For the text-containing cell, return its midpoint in (x, y) coordinate format. 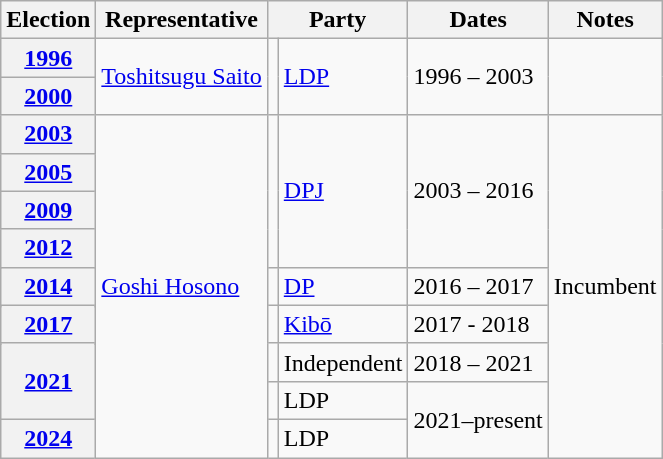
Notes (605, 20)
DP (343, 286)
2014 (48, 286)
2017 (48, 324)
2016 – 2017 (478, 286)
Independent (343, 362)
2003 – 2016 (478, 191)
2000 (48, 96)
2021–present (478, 419)
DPJ (343, 191)
Toshitsugu Saito (182, 77)
Incumbent (605, 286)
2024 (48, 438)
Kibō (343, 324)
2021 (48, 381)
1996 (48, 58)
Goshi Hosono (182, 286)
2012 (48, 248)
Election (48, 20)
2018 – 2021 (478, 362)
2005 (48, 172)
Dates (478, 20)
2017 - 2018 (478, 324)
Representative (182, 20)
2003 (48, 134)
2009 (48, 210)
1996 – 2003 (478, 77)
Party (338, 20)
